Capture the cell that displays the provided text and extract its (x, y) central coordinate. 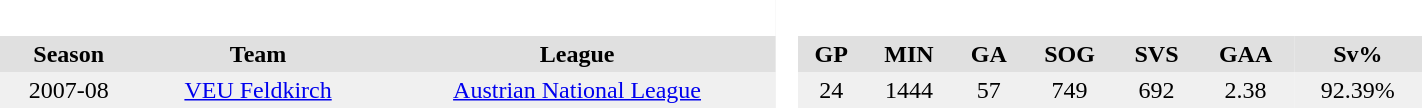
MIN (909, 54)
VEU Feldkirch (258, 90)
League (578, 54)
GAA (1245, 54)
1444 (909, 90)
SVS (1157, 54)
Sv% (1358, 54)
92.39% (1358, 90)
24 (832, 90)
692 (1157, 90)
57 (988, 90)
749 (1069, 90)
Season (68, 54)
Team (258, 54)
2.38 (1245, 90)
GP (832, 54)
2007-08 (68, 90)
GA (988, 54)
Austrian National League (578, 90)
SOG (1069, 54)
